Return the (x, y) coordinate for the center point of the cell that contains the specified text.  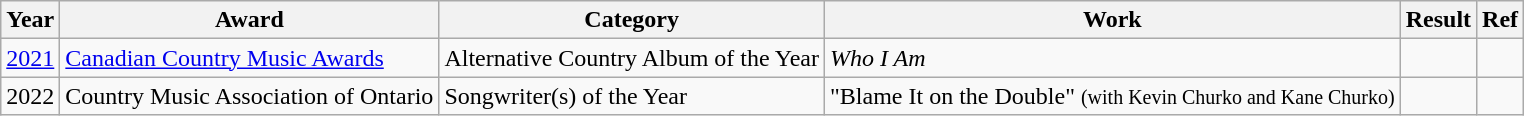
Who I Am (1113, 58)
Award (250, 20)
Alternative Country Album of the Year (632, 58)
Work (1113, 20)
2022 (30, 96)
Year (30, 20)
Country Music Association of Ontario (250, 96)
Result (1438, 20)
Category (632, 20)
Canadian Country Music Awards (250, 58)
2021 (30, 58)
Ref (1500, 20)
"Blame It on the Double" (with Kevin Churko and Kane Churko) (1113, 96)
Songwriter(s) of the Year (632, 96)
